From the cell containing the given text, extract its center point as (x, y) coordinate. 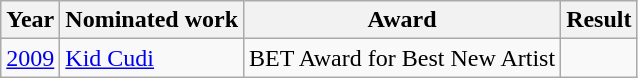
Award (402, 20)
Year (30, 20)
Nominated work (152, 20)
2009 (30, 58)
Kid Cudi (152, 58)
Result (599, 20)
BET Award for Best New Artist (402, 58)
